Scan for the cell matching the given text and deliver its (x, y) coordinate at center. 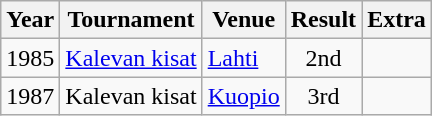
2nd (323, 58)
Year (30, 20)
1985 (30, 58)
1987 (30, 96)
Venue (244, 20)
Result (323, 20)
Kuopio (244, 96)
Extra (397, 20)
3rd (323, 96)
Tournament (131, 20)
Lahti (244, 58)
